Locate the cell with the specified text and output its [x, y] center coordinate. 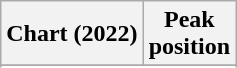
Chart (2022) [72, 34]
Peakposition [189, 34]
